Find where the given text appears and provide that cell's center as (X, Y) coordinate. 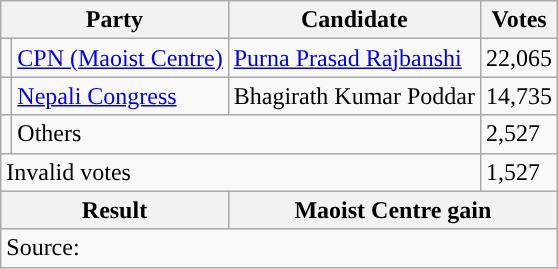
Others (246, 134)
Result (114, 210)
Nepali Congress (120, 96)
Purna Prasad Rajbanshi (354, 58)
Bhagirath Kumar Poddar (354, 96)
Source: (280, 248)
Party (114, 20)
1,527 (520, 172)
2,527 (520, 134)
Votes (520, 20)
Invalid votes (241, 172)
Candidate (354, 20)
14,735 (520, 96)
CPN (Maoist Centre) (120, 58)
Maoist Centre gain (392, 210)
22,065 (520, 58)
